From the cell containing the given text, extract its center point as [x, y] coordinate. 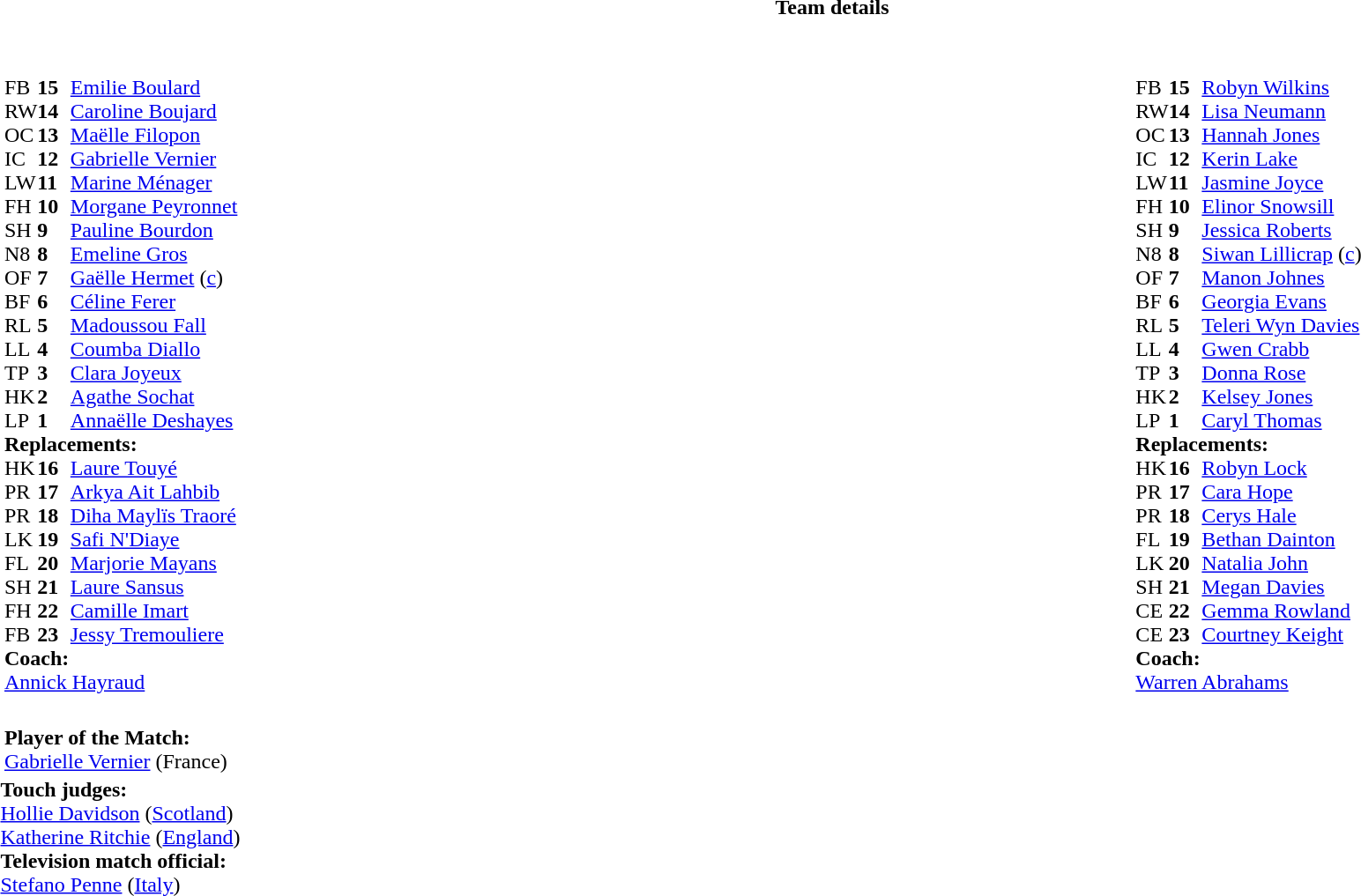
Megan Davies [1282, 587]
Cerys Hale [1282, 516]
Caroline Boujard [154, 111]
Camille Imart [154, 611]
Donna Rose [1282, 374]
Gaëlle Hermet (c) [154, 278]
Kerin Lake [1282, 159]
Robyn Lock [1282, 469]
Robyn Wilkins [1282, 88]
Gemma Rowland [1282, 611]
Madoussou Fall [154, 326]
Jessica Roberts [1282, 231]
Pauline Bourdon [154, 231]
Siwan Lillicrap (c) [1282, 254]
Jessy Tremouliere [154, 634]
Bethan Dainton [1282, 539]
Annaëlle Deshayes [154, 421]
Céline Ferer [154, 301]
Lisa Neumann [1282, 111]
Emilie Boulard [154, 88]
Safi N'Diaye [154, 539]
Coumba Diallo [154, 349]
Georgia Evans [1282, 301]
Jasmine Joyce [1282, 183]
Annick Hayraud [122, 682]
Manon Johnes [1282, 278]
Gwen Crabb [1282, 349]
Kelsey Jones [1282, 396]
Agathe Sochat [154, 396]
Laure Sansus [154, 587]
Diha Maylïs Traoré [154, 516]
Marjorie Mayans [154, 564]
Natalia John [1282, 564]
Caryl Thomas [1282, 421]
Cara Hope [1282, 492]
Marine Ménager [154, 183]
Arkya Ait Lahbib [154, 492]
Laure Touyé [154, 469]
Clara Joyeux [154, 374]
Warren Abrahams [1248, 682]
Maëlle Filopon [154, 136]
Emeline Gros [154, 254]
Elinor Snowsill [1282, 206]
Courtney Keight [1282, 634]
Teleri Wyn Davies [1282, 326]
Morgane Peyronnet [154, 206]
Gabrielle Vernier [154, 159]
Hannah Jones [1282, 136]
